From the cell containing the given text, extract its center point as (x, y) coordinate. 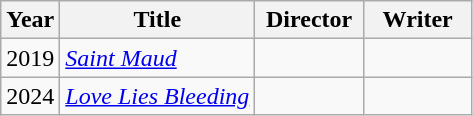
Writer (418, 20)
Saint Maud (158, 58)
2019 (30, 58)
2024 (30, 96)
Director (310, 20)
Love Lies Bleeding (158, 96)
Year (30, 20)
Title (158, 20)
